Extract the [X, Y] coordinate from the center of the cell holding the provided text.  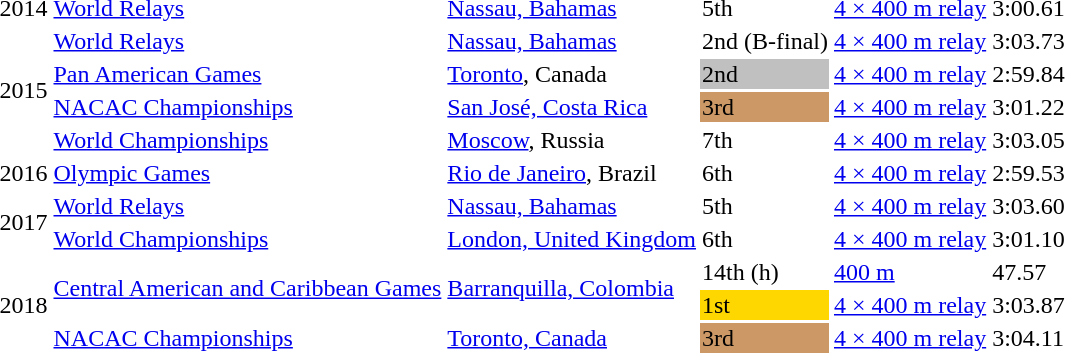
Olympic Games [248, 173]
2nd [766, 74]
San José, Costa Rica [572, 107]
Barranquilla, Colombia [572, 288]
1st [766, 305]
400 m [910, 272]
Rio de Janeiro, Brazil [572, 173]
7th [766, 140]
Pan American Games [248, 74]
5th [766, 206]
London, United Kingdom [572, 239]
Moscow, Russia [572, 140]
14th (h) [766, 272]
2nd (B-final) [766, 41]
Central American and Caribbean Games [248, 288]
